Locate the cell with the specified text and output its (X, Y) center coordinate. 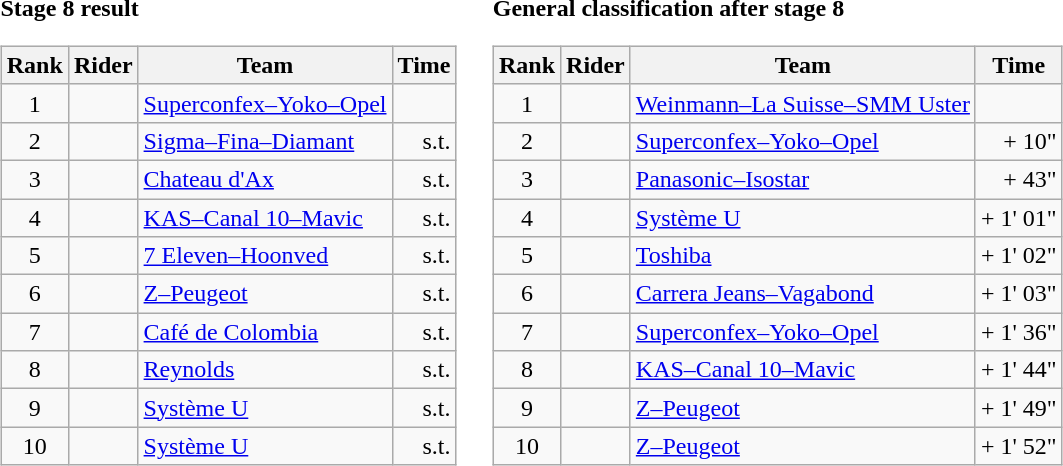
+ 1' 01" (1018, 217)
+ 1' 36" (1018, 332)
+ 1' 03" (1018, 294)
Café de Colombia (265, 332)
Chateau d'Ax (265, 179)
Weinmann–La Suisse–SMM Uster (802, 103)
Panasonic–Isostar (802, 179)
+ 10" (1018, 141)
Sigma–Fina–Diamant (265, 141)
+ 1' 52" (1018, 446)
Toshiba (802, 256)
+ 43" (1018, 179)
Carrera Jeans–Vagabond (802, 294)
Reynolds (265, 370)
7 Eleven–Hoonved (265, 256)
+ 1' 44" (1018, 370)
+ 1' 02" (1018, 256)
+ 1' 49" (1018, 408)
